For the text-containing cell, return its midpoint in (X, Y) coordinate format. 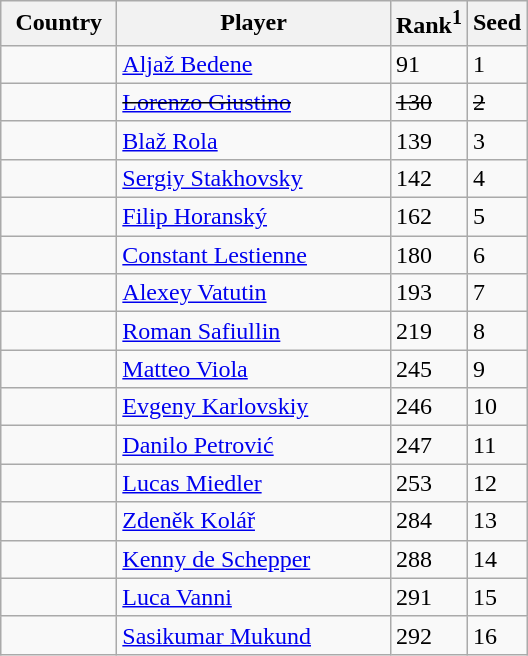
Lorenzo Giustino (254, 102)
Aljaž Bedene (254, 64)
292 (428, 635)
253 (428, 483)
10 (496, 407)
Danilo Petrović (254, 445)
291 (428, 597)
11 (496, 445)
91 (428, 64)
Seed (496, 24)
Country (59, 24)
247 (428, 445)
245 (428, 369)
8 (496, 331)
142 (428, 178)
2 (496, 102)
1 (496, 64)
219 (428, 331)
Player (254, 24)
4 (496, 178)
15 (496, 597)
6 (496, 255)
288 (428, 559)
Matteo Viola (254, 369)
139 (428, 140)
7 (496, 293)
Kenny de Schepper (254, 559)
Sasikumar Mukund (254, 635)
Roman Safiullin (254, 331)
16 (496, 635)
Luca Vanni (254, 597)
12 (496, 483)
5 (496, 217)
Blaž Rola (254, 140)
Zdeněk Kolář (254, 521)
284 (428, 521)
Constant Lestienne (254, 255)
Filip Horanský (254, 217)
Lucas Miedler (254, 483)
Sergiy Stakhovsky (254, 178)
14 (496, 559)
Rank1 (428, 24)
Alexey Vatutin (254, 293)
9 (496, 369)
Evgeny Karlovskiy (254, 407)
193 (428, 293)
13 (496, 521)
180 (428, 255)
130 (428, 102)
3 (496, 140)
246 (428, 407)
162 (428, 217)
